Search for the cell housing the specified text and yield its [X, Y] center coordinate. 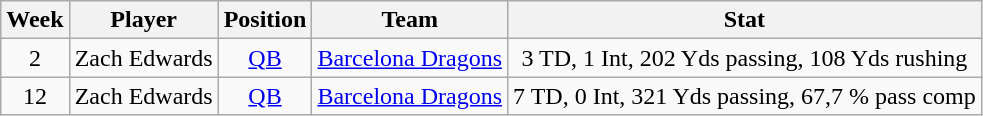
7 TD, 0 Int, 321 Yds passing, 67,7 % pass comp [745, 96]
12 [35, 96]
Position [265, 20]
2 [35, 58]
Team [410, 20]
Stat [745, 20]
Player [144, 20]
Week [35, 20]
3 TD, 1 Int, 202 Yds passing, 108 Yds rushing [745, 58]
